Locate the cell with the specified text and output its [x, y] center coordinate. 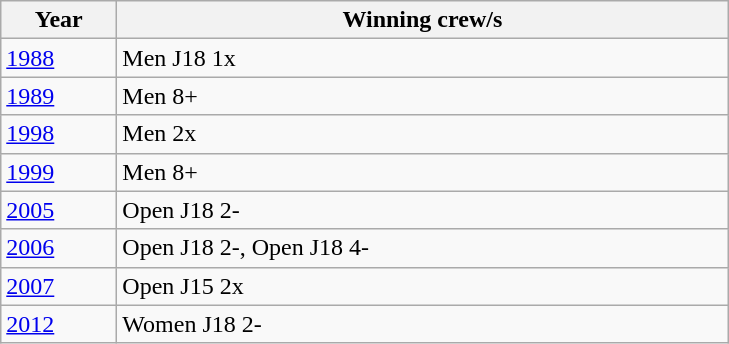
2006 [59, 248]
Year [59, 20]
Women J18 2- [422, 324]
2012 [59, 324]
1988 [59, 58]
2005 [59, 210]
Men J18 1x [422, 58]
Men 2x [422, 134]
Open J18 2-, Open J18 4- [422, 248]
Open J15 2x [422, 286]
1998 [59, 134]
1989 [59, 96]
Open J18 2- [422, 210]
2007 [59, 286]
Winning crew/s [422, 20]
1999 [59, 172]
